Return [X, Y] of the center of cell containing provided text 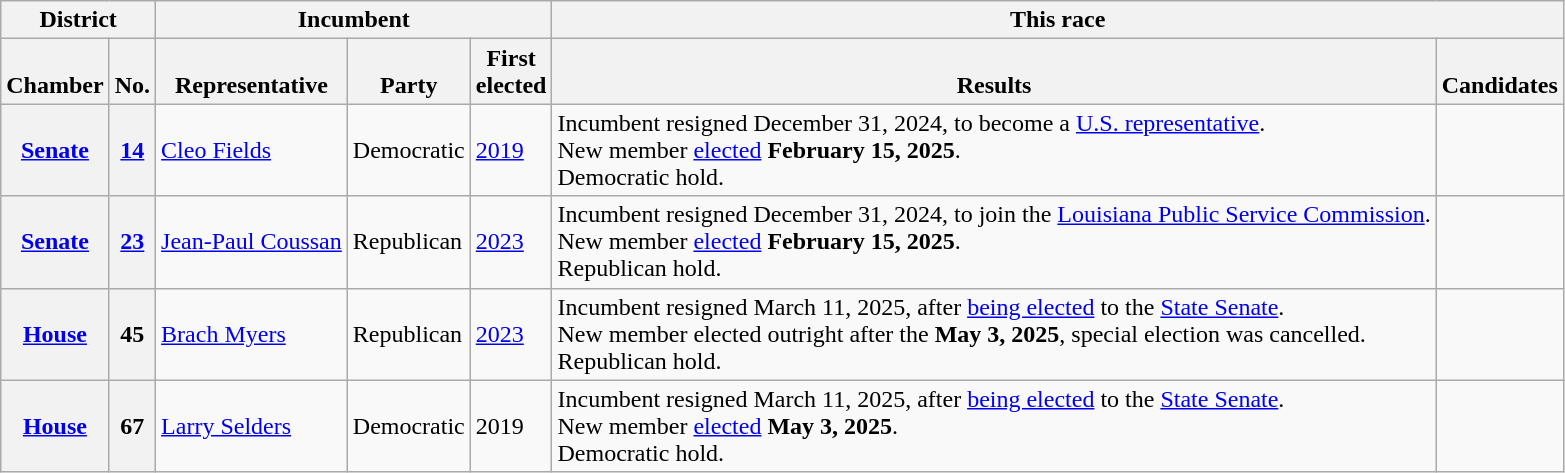
Firstelected [511, 72]
Incumbent resigned March 11, 2025, after being elected to the State Senate.New member elected May 3, 2025.Democratic hold. [994, 426]
This race [1058, 20]
45 [132, 334]
14 [132, 150]
Incumbent resigned December 31, 2024, to join the Louisiana Public Service Commission.New member elected February 15, 2025.Republican hold. [994, 242]
Chamber [55, 72]
Jean-Paul Coussan [252, 242]
Incumbent resigned December 31, 2024, to become a U.S. representative.New member elected February 15, 2025.Democratic hold. [994, 150]
Candidates [1500, 72]
Representative [252, 72]
67 [132, 426]
District [78, 20]
Brach Myers [252, 334]
Larry Selders [252, 426]
Cleo Fields [252, 150]
23 [132, 242]
No. [132, 72]
Results [994, 72]
Incumbent [354, 20]
Party [408, 72]
